Identify which cell holds the provided text, then report its (X, Y) central coordinate. 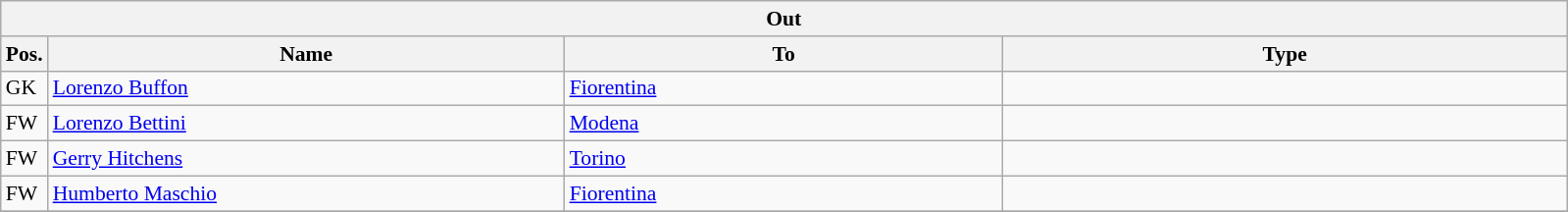
Torino (784, 159)
Modena (784, 124)
Name (306, 54)
Gerry Hitchens (306, 159)
Humberto Maschio (306, 193)
Pos. (25, 54)
Type (1285, 54)
Out (784, 19)
To (784, 54)
Lorenzo Buffon (306, 88)
GK (25, 88)
Lorenzo Bettini (306, 124)
